Determine the [x, y] coordinate at the center of the cell enclosing the given text.  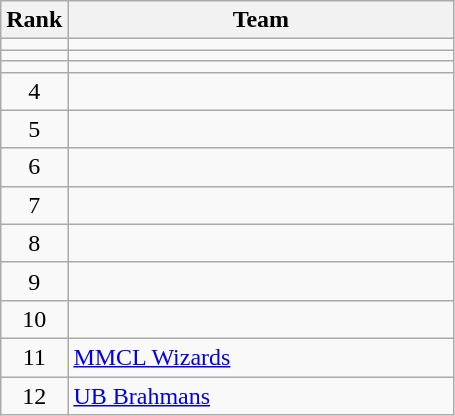
6 [34, 167]
8 [34, 243]
Rank [34, 20]
5 [34, 129]
9 [34, 281]
7 [34, 205]
MMCL Wizards [261, 357]
UB Brahmans [261, 395]
4 [34, 91]
Team [261, 20]
12 [34, 395]
11 [34, 357]
10 [34, 319]
